Scan for the cell matching the given text and deliver its (x, y) coordinate at center. 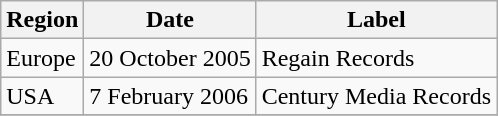
Regain Records (376, 58)
Label (376, 20)
20 October 2005 (170, 58)
7 February 2006 (170, 96)
Century Media Records (376, 96)
Region (42, 20)
Europe (42, 58)
Date (170, 20)
USA (42, 96)
